Pinpoint the cell where the given text exists, returning its (X, Y) midpoint coordinate. 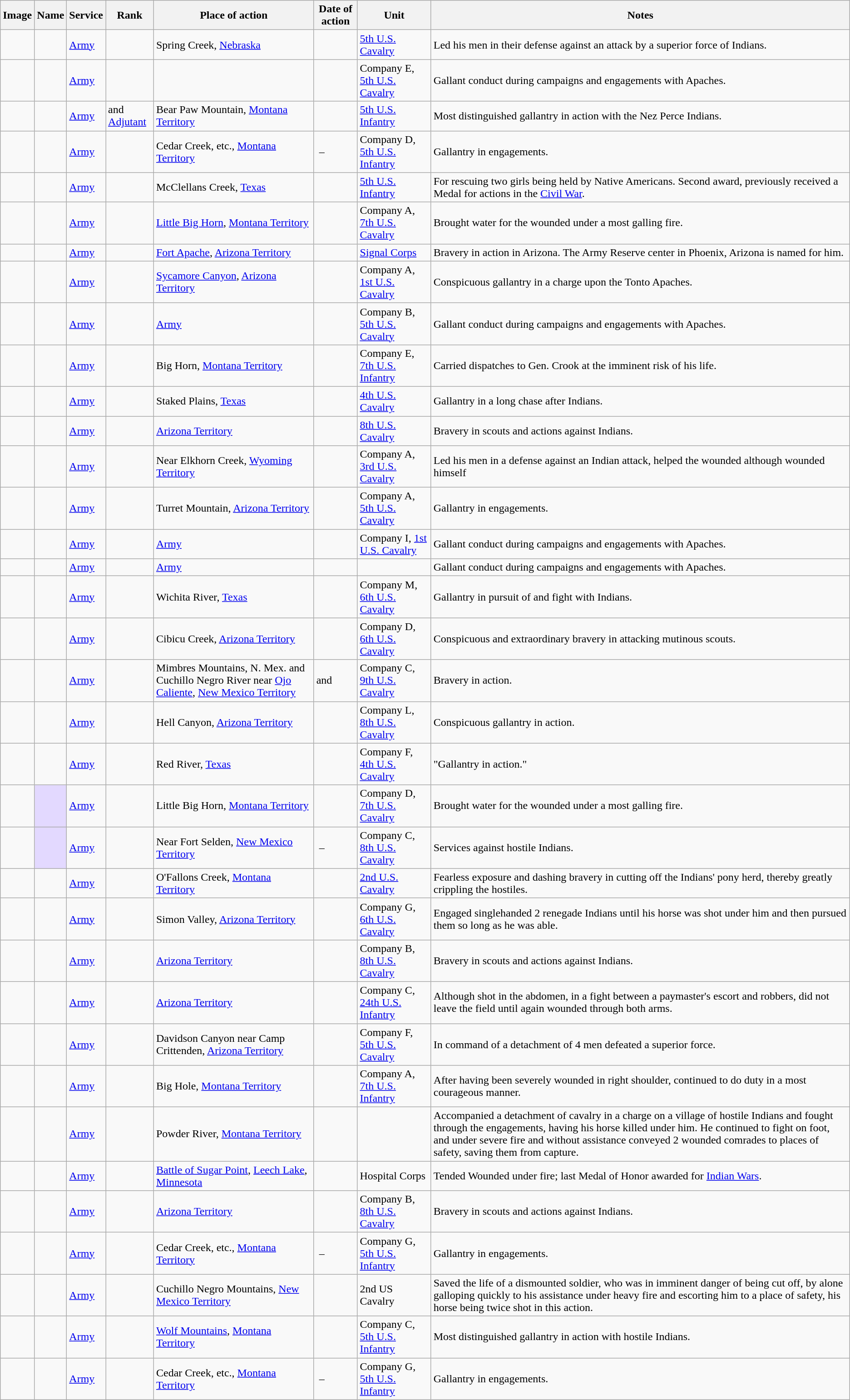
Simon Valley, Arizona Territory (233, 919)
Company C, 24th U.S. Infantry (394, 1002)
Name (51, 15)
Hell Canyon, Arizona Territory (233, 722)
Fort Apache, Arizona Territory (233, 252)
Company L, 8th U.S. Cavalry (394, 722)
Company A, 7th U.S. Infantry (394, 1086)
Tended Wounded under fire; last Medal of Honor awarded for Indian Wars. (640, 1176)
Conspicuous and extraordinary bravery in attacking mutinous scouts. (640, 639)
Turret Mountain, Arizona Territory (233, 508)
Led his men in their defense against an attack by a superior force of Indians. (640, 44)
Gallantry in a long chase after Indians. (640, 401)
Company A, 7th U.S. Cavalry (394, 223)
Conspicuous gallantry in a charge upon the Tonto Apaches. (640, 282)
Company D, 5th U.S. Infantry (394, 152)
Company F, 4th U.S. Cavalry (394, 764)
Company A, 5th U.S. Cavalry (394, 508)
Mimbres Mountains, N. Mex. and Cuchillo Negro River near Ojo Caliente, New Mexico Territory (233, 680)
Company E, 7th U.S. Infantry (394, 365)
In command of a detachment of 4 men defeated a superior force. (640, 1044)
Company I, 1st U.S. Cavalry (394, 544)
Fearless exposure and dashing bravery in cutting off the Indians' pony herd, thereby greatly crippling the hostiles. (640, 883)
Company E, 5th U.S. Cavalry (394, 80)
Company C, 8th U.S. Cavalry (394, 848)
and Adjutant (130, 116)
Led his men in a defense against an Indian attack, helped the wounded although wounded himself (640, 467)
Place of action (233, 15)
Battle of Sugar Point, Leech Lake, Minnesota (233, 1176)
Wolf Mountains, Montana Territory (233, 1337)
Company G, 6th U.S. Cavalry (394, 919)
8th U.S. Cavalry (394, 430)
Company M, 6th U.S. Cavalry (394, 597)
Company A, 1st U.S. Cavalry (394, 282)
O'Fallons Creek, Montana Territory (233, 883)
Engaged singlehanded 2 renegade Indians until his horse was shot under him and then pursued them so long as he was able. (640, 919)
Davidson Canyon near Camp Crittenden, Arizona Territory (233, 1044)
After having been severely wounded in right shoulder, continued to do duty in a most courageous manner. (640, 1086)
Spring Creek, Nebraska (233, 44)
Services against hostile Indians. (640, 848)
Sycamore Canyon, Arizona Territory (233, 282)
and (336, 680)
2nd U.S. Cavalry (394, 883)
Powder River, Montana Territory (233, 1134)
Carried dispatches to Gen. Crook at the imminent risk of his life. (640, 365)
Company A, 3rd U.S. Cavalry (394, 467)
Bravery in action in Arizona. The Army Reserve center in Phoenix, Arizona is named for him. (640, 252)
Staked Plains, Texas (233, 401)
Most distinguished gallantry in action with the Nez Perce Indians. (640, 116)
Conspicuous gallantry in action. (640, 722)
Hospital Corps (394, 1176)
Near Elkhorn Creek, Wyoming Territory (233, 467)
Most distinguished gallantry in action with hostile Indians. (640, 1337)
Bear Paw Mountain, Montana Territory (233, 116)
Red River, Texas (233, 764)
Unit (394, 15)
Cuchillo Negro Mountains, New Mexico Territory (233, 1295)
Date of action (336, 15)
Service (86, 15)
"Gallantry in action." (640, 764)
Although shot in the abdomen, in a fight between a paymaster's escort and robbers, did not leave the field until again wounded through both arms. (640, 1002)
Big Hole, Montana Territory (233, 1086)
Company F, 5th U.S. Cavalry (394, 1044)
Cibicu Creek, Arizona Territory (233, 639)
Near Fort Selden, New Mexico Territory (233, 848)
Big Horn, Montana Territory (233, 365)
Signal Corps (394, 252)
Notes (640, 15)
2nd US Cavalry (394, 1295)
Image (17, 15)
Company C, 5th U.S. Infantry (394, 1337)
Bravery in action. (640, 680)
Company B, 5th U.S. Cavalry (394, 324)
Rank (130, 15)
4th U.S. Cavalry (394, 401)
Company C, 9th U.S. Cavalry (394, 680)
For rescuing two girls being held by Native Americans. Second award, previously received a Medal for actions in the Civil War. (640, 187)
Company D, 6th U.S. Cavalry (394, 639)
Gallantry in pursuit of and fight with Indians. (640, 597)
5th U.S. Cavalry (394, 44)
Wichita River, Texas (233, 597)
Company D, 7th U.S. Cavalry (394, 806)
McClellans Creek, Texas (233, 187)
